Return [x, y] of the center of cell containing provided text 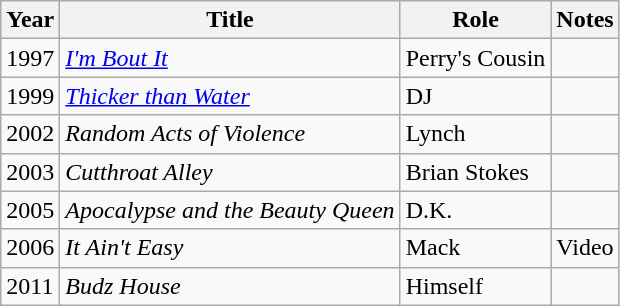
Perry's Cousin [476, 58]
Random Acts of Violence [230, 134]
Cutthroat Alley [230, 172]
It Ain't Easy [230, 248]
D.K. [476, 210]
2003 [30, 172]
Lynch [476, 134]
Himself [476, 286]
Role [476, 20]
Brian Stokes [476, 172]
Apocalypse and the Beauty Queen [230, 210]
I'm Bout It [230, 58]
Year [30, 20]
DJ [476, 96]
Title [230, 20]
Notes [585, 20]
Mack [476, 248]
2006 [30, 248]
1997 [30, 58]
Video [585, 248]
2011 [30, 286]
Thicker than Water [230, 96]
2005 [30, 210]
Budz House [230, 286]
2002 [30, 134]
1999 [30, 96]
